Determine the (x, y) coordinate at the center of the cell enclosing the given text.  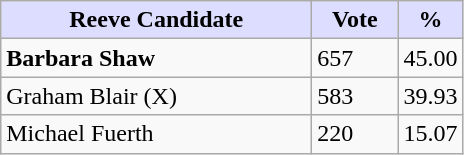
15.07 (430, 134)
583 (355, 96)
Michael Fuerth (156, 134)
220 (355, 134)
39.93 (430, 96)
45.00 (430, 58)
Barbara Shaw (156, 58)
Graham Blair (X) (156, 96)
Reeve Candidate (156, 20)
Vote (355, 20)
% (430, 20)
657 (355, 58)
